For the text-containing cell, return its midpoint in [x, y] coordinate format. 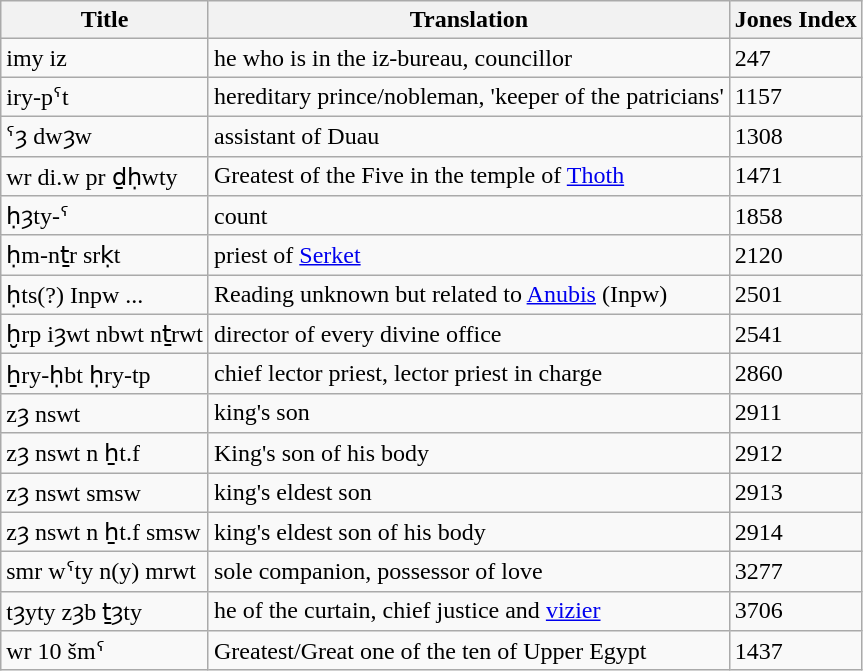
wr di.w pr ḏḥwty [105, 176]
tȝyty zȝb ṯȝty [105, 611]
he of the curtain, chief justice and vizier [468, 611]
ḫrp iȝwt nbwt nṯrwt [105, 334]
wr 10 šmˁ [105, 651]
Title [105, 20]
Greatest/Great one of the ten of Upper Egypt [468, 651]
zȝ nswt [105, 413]
zȝ nswt n ẖt.f [105, 453]
Greatest of the Five in the temple of Thoth [468, 176]
assistant of Duau [468, 136]
iry-pˁt [105, 97]
he who is in the iz-bureau, councillor [468, 58]
247 [796, 58]
1437 [796, 651]
sole companion, possessor of love [468, 572]
count [468, 216]
Translation [468, 20]
Jones Index [796, 20]
smr wˁty n(y) mrwt [105, 572]
3277 [796, 572]
ˁȝ dwȝw [105, 136]
1157 [796, 97]
priest of Serket [468, 255]
1471 [796, 176]
chief lector priest, lector priest in charge [468, 374]
king's eldest son [468, 492]
2913 [796, 492]
2541 [796, 334]
1308 [796, 136]
zȝ nswt smsw [105, 492]
King's son of his body [468, 453]
zȝ nswt n ẖt.f smsw [105, 532]
2120 [796, 255]
2914 [796, 532]
ḥm-nṯr srḳt [105, 255]
imy iz [105, 58]
2501 [796, 295]
ẖry-ḥbt ḥry-tp [105, 374]
2912 [796, 453]
2860 [796, 374]
Reading unknown but related to Anubis (Inpw) [468, 295]
king's son [468, 413]
director of every divine office [468, 334]
2911 [796, 413]
ḥts(?) Inpw ... [105, 295]
ḥȝty-ˁ [105, 216]
3706 [796, 611]
hereditary prince/nobleman, 'keeper of the patricians' [468, 97]
1858 [796, 216]
king's eldest son of his body [468, 532]
